Return [X, Y] of the center of cell containing provided text 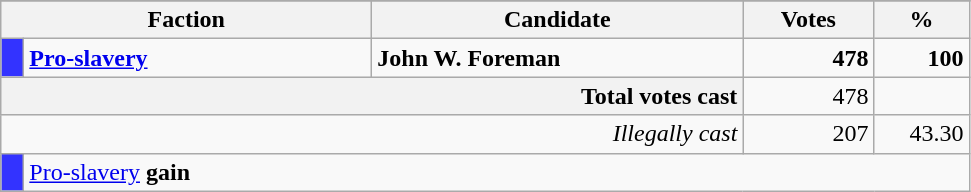
Candidate [558, 20]
Total votes cast [372, 96]
Illegally cast [372, 134]
207 [808, 134]
43.30 [922, 134]
100 [922, 58]
John W. Foreman [558, 58]
Pro-slavery [198, 58]
% [922, 20]
Pro-slavery gain [496, 172]
Faction [186, 20]
Votes [808, 20]
